Extract the (x, y) coordinate from the center of the cell holding the provided text.  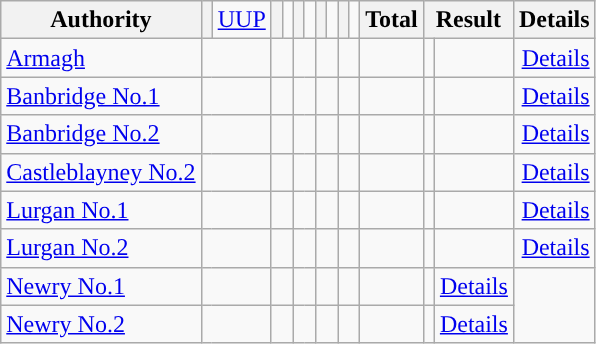
Armagh (101, 58)
UUP (242, 20)
Result (468, 20)
Castleblayney No.2 (101, 172)
Banbridge No.2 (101, 134)
Lurgan No.1 (101, 210)
Newry No.1 (101, 286)
Banbridge No.1 (101, 96)
Total (392, 20)
Newry No.2 (101, 324)
Lurgan No.2 (101, 248)
Authority (101, 20)
